Provide the (X, Y) coordinate of the cell's center where the given text is located.  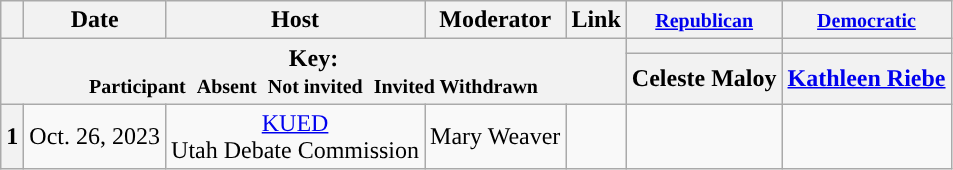
Date (95, 20)
KUEDUtah Debate Commission (296, 136)
Kathleen Riebe (866, 78)
Celeste Maloy (704, 78)
Republican (704, 20)
Oct. 26, 2023 (95, 136)
Host (296, 20)
Link (596, 20)
Democratic (866, 20)
Key: Participant Absent Not invited Invited Withdrawn (314, 72)
1 (12, 136)
Moderator (496, 20)
Mary Weaver (496, 136)
